Output the [X, Y] coordinate of the center of the cell containing the given text.  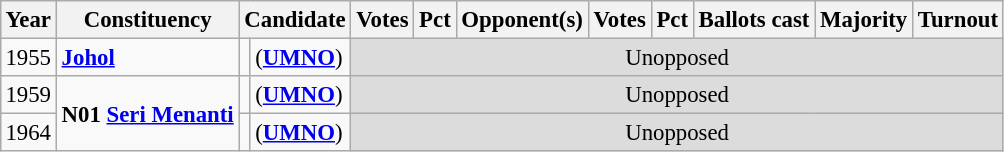
Turnout [958, 20]
N01 Seri Menanti [148, 114]
Opponent(s) [522, 20]
Year [28, 20]
Constituency [148, 20]
Ballots cast [754, 20]
Candidate [295, 20]
1955 [28, 57]
Johol [148, 57]
Majority [864, 20]
1959 [28, 95]
1964 [28, 133]
